Pinpoint the cell where the given text exists, returning its [X, Y] midpoint coordinate. 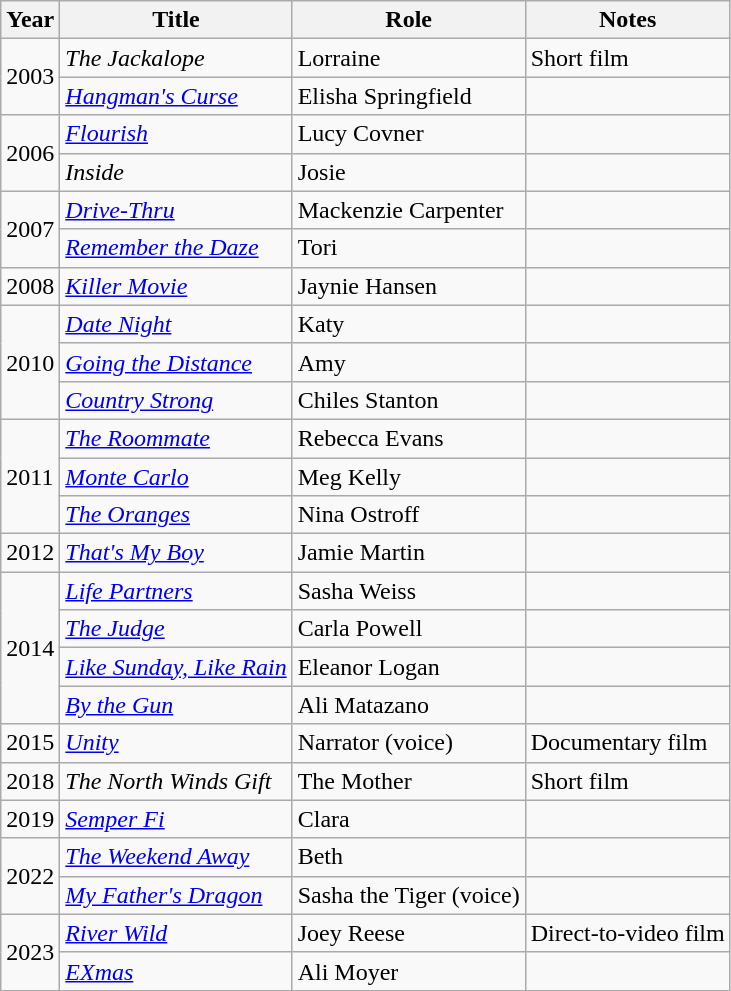
2010 [30, 362]
Jaynie Hansen [408, 286]
Joey Reese [408, 933]
Flourish [176, 134]
Title [176, 20]
Life Partners [176, 591]
The Jackalope [176, 58]
The Oranges [176, 515]
2007 [30, 229]
Like Sunday, Like Rain [176, 667]
Hangman's Curse [176, 96]
2023 [30, 952]
Eleanor Logan [408, 667]
Semper Fi [176, 819]
2022 [30, 876]
Unity [176, 743]
Beth [408, 857]
The Weekend Away [176, 857]
By the Gun [176, 705]
Jamie Martin [408, 553]
Rebecca Evans [408, 438]
Sasha Weiss [408, 591]
That's My Boy [176, 553]
2006 [30, 153]
Clara [408, 819]
River Wild [176, 933]
Amy [408, 362]
The Judge [176, 629]
Chiles Stanton [408, 400]
Elisha Springfield [408, 96]
Drive-Thru [176, 210]
Going the Distance [176, 362]
Monte Carlo [176, 477]
2014 [30, 648]
2008 [30, 286]
Killer Movie [176, 286]
The North Winds Gift [176, 781]
Tori [408, 248]
Country Strong [176, 400]
Josie [408, 172]
My Father's Dragon [176, 895]
Nina Ostroff [408, 515]
EXmas [176, 971]
2015 [30, 743]
Narrator (voice) [408, 743]
The Roommate [176, 438]
2003 [30, 77]
The Mother [408, 781]
2018 [30, 781]
Date Night [176, 324]
2019 [30, 819]
Role [408, 20]
Ali Matazano [408, 705]
2011 [30, 476]
Lucy Covner [408, 134]
Carla Powell [408, 629]
2012 [30, 553]
Meg Kelly [408, 477]
Direct-to-video film [628, 933]
Mackenzie Carpenter [408, 210]
Sasha the Tiger (voice) [408, 895]
Ali Moyer [408, 971]
Notes [628, 20]
Inside [176, 172]
Katy [408, 324]
Documentary film [628, 743]
Remember the Daze [176, 248]
Lorraine [408, 58]
Year [30, 20]
